Find where the given text appears and provide that cell's center as (X, Y) coordinate. 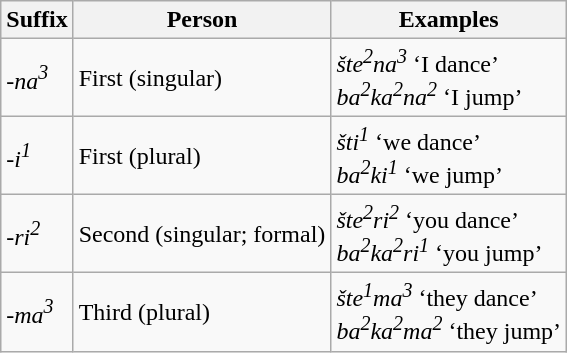
-na3 (37, 78)
Third (plural) (202, 312)
First (plural) (202, 156)
Second (singular; formal) (202, 234)
Examples (449, 20)
šte2na3 ‘I dance’ba2ka2na2 ‘I jump’ (449, 78)
Suffix (37, 20)
-ma3 (37, 312)
-ri2 (37, 234)
šte1ma3 ‘they dance’ba2ka2ma2 ‘they jump’ (449, 312)
šte2ri2 ‘you dance’ba2ka2ri1 ‘you jump’ (449, 234)
Person (202, 20)
First (singular) (202, 78)
-i1 (37, 156)
šti1 ‘we dance’ba2ki1 ‘we jump’ (449, 156)
